Determine the [X, Y] coordinate at the center of the cell enclosing the given text.  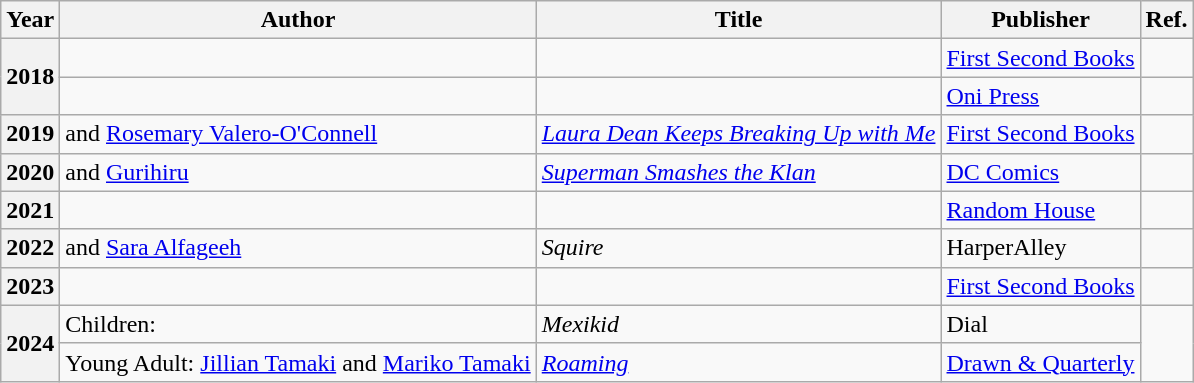
Author [298, 20]
Random House [1040, 210]
Laura Dean Keeps Breaking Up with Me [738, 134]
Children: [298, 324]
and Rosemary Valero-O'Connell [298, 134]
Roaming [738, 362]
2020 [30, 172]
Superman Smashes the Klan [738, 172]
and Sara Alfageeh [298, 248]
2019 [30, 134]
Ref. [1166, 20]
2018 [30, 77]
Young Adult: Jillian Tamaki and Mariko Tamaki [298, 362]
HarperAlley [1040, 248]
2024 [30, 343]
Mexikid [738, 324]
Oni Press [1040, 96]
Squire [738, 248]
DC Comics [1040, 172]
2021 [30, 210]
and Gurihiru [298, 172]
Dial [1040, 324]
Publisher [1040, 20]
2022 [30, 248]
Drawn & Quarterly [1040, 362]
Year [30, 20]
Title [738, 20]
2023 [30, 286]
